Pinpoint the cell where the given text exists, returning its [x, y] midpoint coordinate. 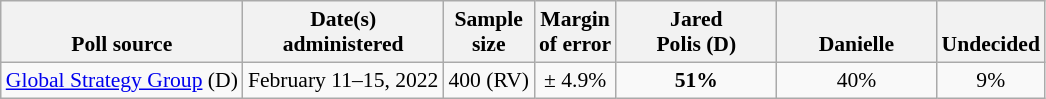
40% [856, 80]
Undecided [990, 32]
51% [696, 80]
9% [990, 80]
± 4.9% [575, 80]
February 11–15, 2022 [344, 80]
Danielle [856, 32]
400 (RV) [488, 80]
Global Strategy Group (D) [122, 80]
Date(s)administered [344, 32]
JaredPolis (D) [696, 32]
Poll source [122, 32]
Marginof error [575, 32]
Samplesize [488, 32]
